Extract the (X, Y) coordinate from the center of the cell holding the provided text.  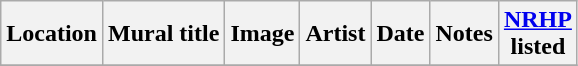
Artist (336, 34)
Date (400, 34)
Mural title (163, 34)
Notes (464, 34)
Location (52, 34)
Image (262, 34)
NRHPlisted (538, 34)
